Identify which cell holds the provided text, then report its [X, Y] central coordinate. 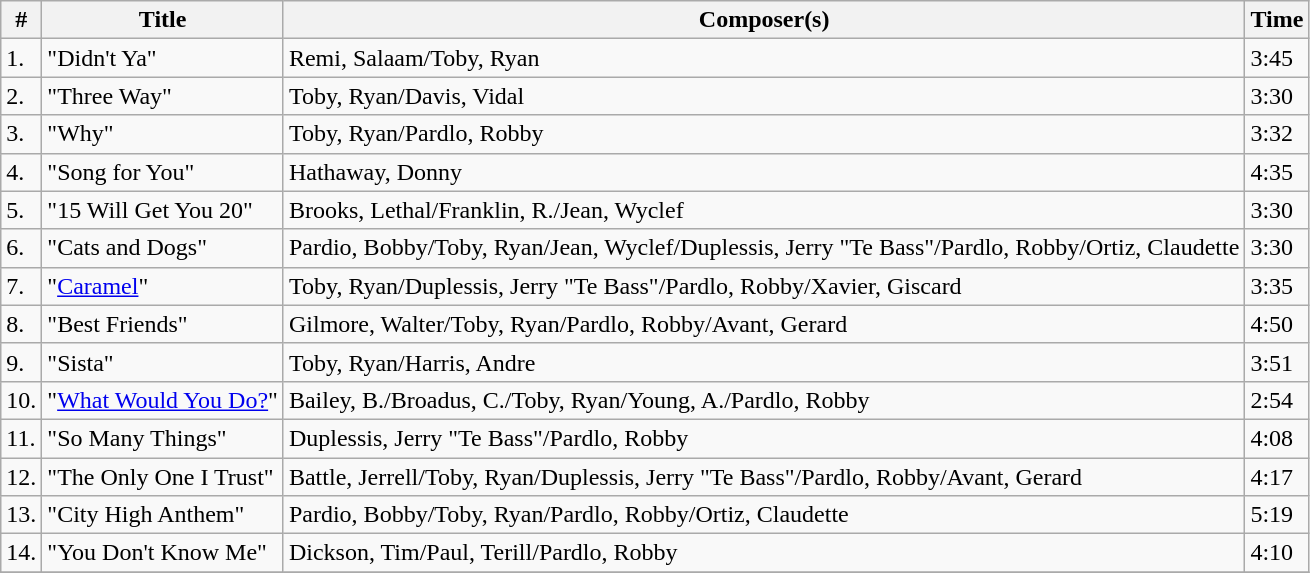
Bailey, B./Broadus, C./Toby, Ryan/Young, A./Pardlo, Robby [764, 400]
"Didn't Ya" [163, 58]
Toby, Ryan/Pardlo, Robby [764, 134]
3. [22, 134]
"Sista" [163, 362]
3:45 [1277, 58]
"What Would You Do?" [163, 400]
Composer(s) [764, 20]
"Why" [163, 134]
"Song for You" [163, 172]
3:32 [1277, 134]
"You Don't Know Me" [163, 553]
"Three Way" [163, 96]
12. [22, 477]
Hathaway, Donny [764, 172]
3:51 [1277, 362]
Gilmore, Walter/Toby, Ryan/Pardlo, Robby/Avant, Gerard [764, 324]
Pardio, Bobby/Toby, Ryan/Pardlo, Robby/Ortiz, Claudette [764, 515]
"The Only One I Trust" [163, 477]
5:19 [1277, 515]
Battle, Jerrell/Toby, Ryan/Duplessis, Jerry "Te Bass"/Pardlo, Robby/Avant, Gerard [764, 477]
5. [22, 210]
4:17 [1277, 477]
2:54 [1277, 400]
4:50 [1277, 324]
Duplessis, Jerry "Te Bass"/Pardlo, Robby [764, 438]
8. [22, 324]
14. [22, 553]
Brooks, Lethal/Franklin, R./Jean, Wyclef [764, 210]
3:35 [1277, 286]
9. [22, 362]
4. [22, 172]
Toby, Ryan/Davis, Vidal [764, 96]
"So Many Things" [163, 438]
Toby, Ryan/Duplessis, Jerry "Te Bass"/Pardlo, Robby/Xavier, Giscard [764, 286]
11. [22, 438]
13. [22, 515]
Title [163, 20]
"Caramel" [163, 286]
6. [22, 248]
Pardio, Bobby/Toby, Ryan/Jean, Wyclef/Duplessis, Jerry "Te Bass"/Pardlo, Robby/Ortiz, Claudette [764, 248]
"Cats and Dogs" [163, 248]
4:35 [1277, 172]
4:08 [1277, 438]
Remi, Salaam/Toby, Ryan [764, 58]
"Best Friends" [163, 324]
7. [22, 286]
Time [1277, 20]
Toby, Ryan/Harris, Andre [764, 362]
Dickson, Tim/Paul, Terill/Pardlo, Robby [764, 553]
2. [22, 96]
"City High Anthem" [163, 515]
# [22, 20]
4:10 [1277, 553]
10. [22, 400]
"15 Will Get You 20" [163, 210]
1. [22, 58]
